For the text-containing cell, return its midpoint in (x, y) coordinate format. 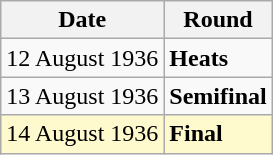
13 August 1936 (82, 96)
12 August 1936 (82, 58)
Semifinal (218, 96)
Round (218, 20)
Date (82, 20)
14 August 1936 (82, 134)
Heats (218, 58)
Final (218, 134)
